Return the (X, Y) coordinate for the center point of the cell that contains the specified text.  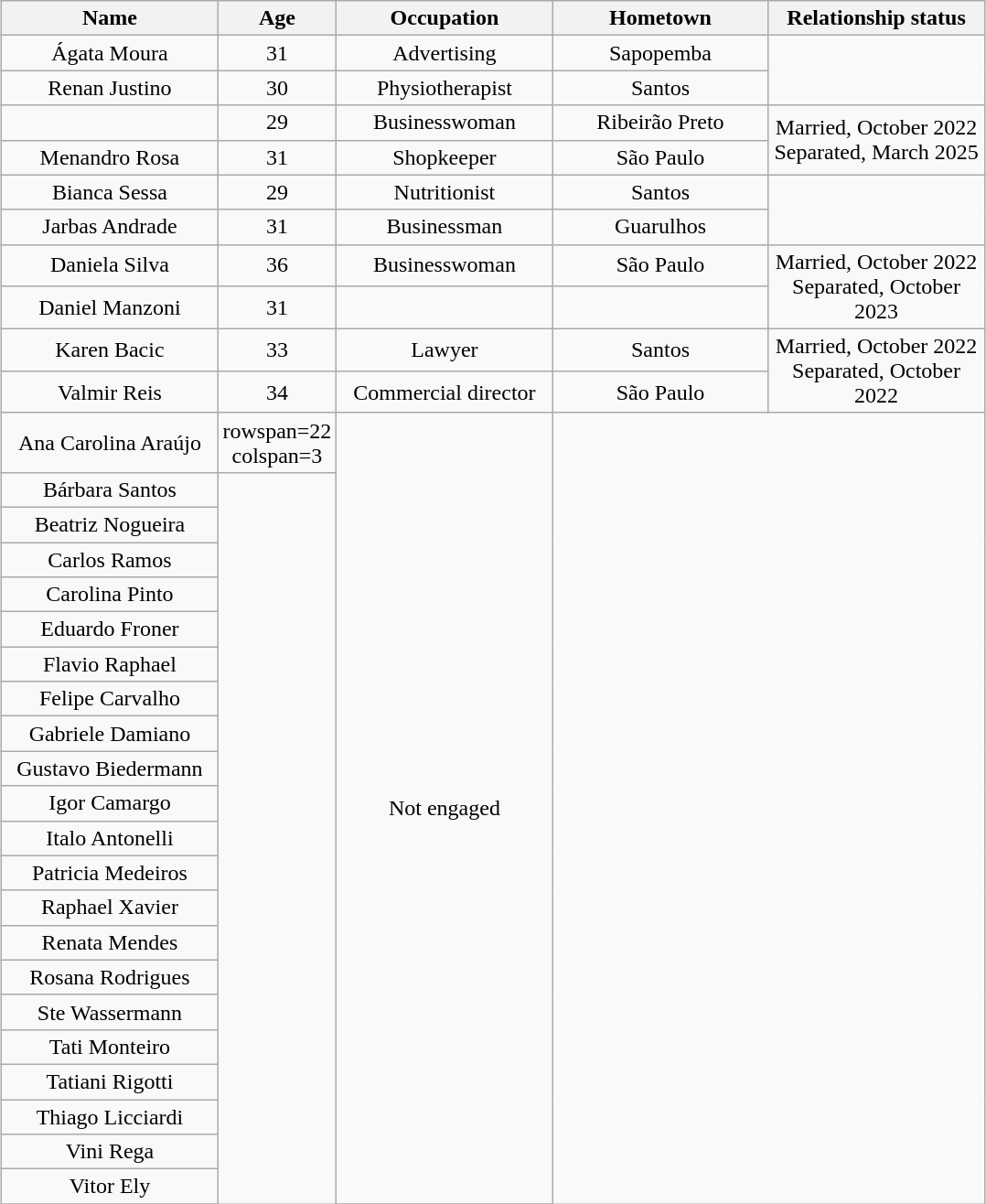
Ste Wassermann (110, 1012)
Bárbara Santos (110, 489)
rowspan=22 colspan=3 (277, 443)
Tatiani Rigotti (110, 1081)
Valmir Reis (110, 392)
Ágata Moura (110, 53)
Felipe Carvalho (110, 699)
Patricia Medeiros (110, 873)
Renan Justino (110, 88)
Vitor Ely (110, 1187)
Ribeirão Preto (660, 123)
Gabriele Damiano (110, 734)
Guarulhos (660, 227)
Igor Camargo (110, 803)
Vini Rega (110, 1152)
Hometown (660, 18)
Carolina Pinto (110, 595)
34 (277, 392)
Bianca Sessa (110, 192)
Businessman (445, 227)
Married, October 2022Separated, March 2025 (876, 140)
Ana Carolina Araújo (110, 443)
Daniel Manzoni (110, 307)
Commercial director (445, 392)
Rosana Rodrigues (110, 977)
Thiago Licciardi (110, 1117)
Physiotherapist (445, 88)
Karen Bacic (110, 349)
Italo Antonelli (110, 838)
Married, October 2022Separated, October 2023 (876, 286)
Daniela Silva (110, 265)
Relationship status (876, 18)
Eduardo Froner (110, 629)
30 (277, 88)
Raphael Xavier (110, 908)
Age (277, 18)
Carlos Ramos (110, 559)
Not engaged (445, 808)
Beatriz Nogueira (110, 524)
Married, October 2022Separated, October 2022 (876, 371)
Occupation (445, 18)
Menandro Rosa (110, 157)
Renata Mendes (110, 942)
Lawyer (445, 349)
Nutritionist (445, 192)
Jarbas Andrade (110, 227)
Sapopemba (660, 53)
Tati Monteiro (110, 1047)
33 (277, 349)
Name (110, 18)
Advertising (445, 53)
Shopkeeper (445, 157)
Flavio Raphael (110, 664)
36 (277, 265)
Gustavo Biedermann (110, 769)
